Scan for the cell matching the given text and deliver its (X, Y) coordinate at center. 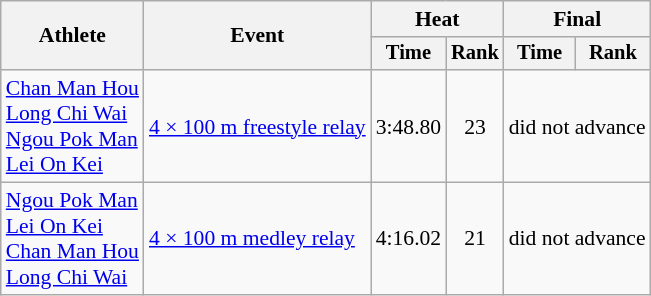
Chan Man HouLong Chi WaiNgou Pok ManLei On Kei (72, 126)
4:16.02 (408, 239)
Final (578, 19)
3:48.80 (408, 126)
4 × 100 m medley relay (258, 239)
21 (475, 239)
4 × 100 m freestyle relay (258, 126)
23 (475, 126)
Athlete (72, 36)
Event (258, 36)
Heat (438, 19)
Ngou Pok ManLei On KeiChan Man HouLong Chi Wai (72, 239)
